Identify which cell holds the provided text, then report its [X, Y] central coordinate. 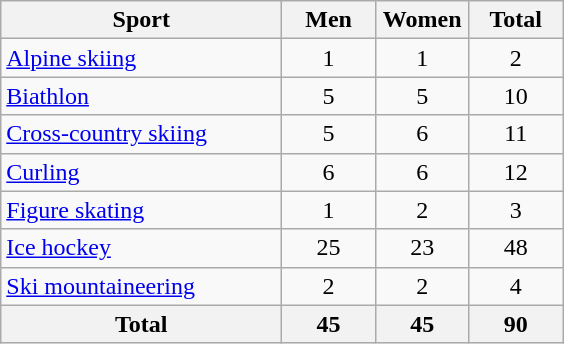
11 [516, 134]
25 [329, 248]
Men [329, 20]
Alpine skiing [142, 58]
Figure skating [142, 210]
3 [516, 210]
Sport [142, 20]
Curling [142, 172]
10 [516, 96]
Biathlon [142, 96]
90 [516, 324]
23 [422, 248]
Ice hockey [142, 248]
Ski mountaineering [142, 286]
48 [516, 248]
Women [422, 20]
Cross-country skiing [142, 134]
12 [516, 172]
4 [516, 286]
